Determine the (x, y) coordinate at the center of the cell enclosing the given text.  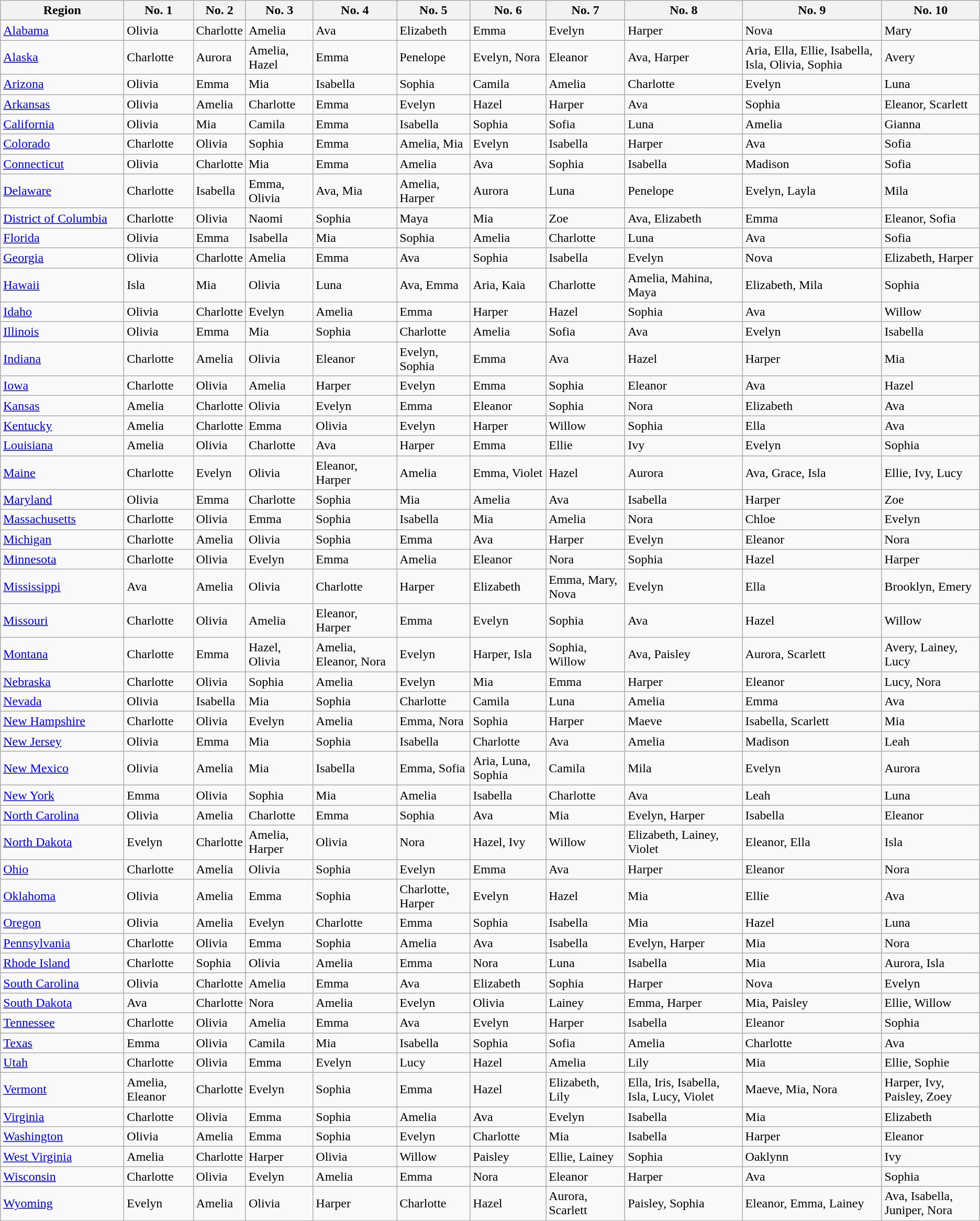
Elizabeth, Mila (812, 285)
Amelia, Hazel (279, 58)
Naomi (279, 218)
Kentucky (62, 426)
Harper, Isla (508, 654)
Ava, Harper (684, 58)
Texas (62, 1042)
No. 4 (355, 10)
Aurora, Isla (931, 963)
Harper, Ivy, Paisley, Zoey (931, 1090)
Aria, Ella, Ellie, Isabella, Isla, Olivia, Sophia (812, 58)
South Dakota (62, 1003)
Oklahoma (62, 896)
Florida (62, 238)
Emma, Harper (684, 1003)
Tennessee (62, 1023)
Brooklyn, Emery (931, 586)
New Mexico (62, 769)
Montana (62, 654)
Pennsylvania (62, 943)
No. 6 (508, 10)
Rhode Island (62, 963)
Missouri (62, 620)
Chloe (812, 519)
Ava, Isabella, Juniper, Nora (931, 1203)
Gianna (931, 124)
South Carolina (62, 983)
Wisconsin (62, 1176)
Amelia, Mahina, Maya (684, 285)
Mia, Paisley (812, 1003)
Region (62, 10)
Amelia, Eleanor (159, 1090)
Hazel, Olivia (279, 654)
Hazel, Ivy (508, 842)
Alaska (62, 58)
Eleanor, Scarlett (931, 104)
Ava, Mia (355, 191)
Washington (62, 1137)
Vermont (62, 1090)
Mississippi (62, 586)
Isabella, Scarlett (812, 722)
Ava, Emma (433, 285)
Sophia, Willow (585, 654)
Ella, Iris, Isabella, Isla, Lucy, Violet (684, 1090)
Lainey (585, 1003)
Mary (931, 30)
Amelia, Mia (433, 144)
Oaklynn (812, 1157)
Maine (62, 472)
Paisley (508, 1157)
No. 1 (159, 10)
Eleanor, Ella (812, 842)
Iowa (62, 386)
Illinois (62, 332)
Evelyn, Nora (508, 58)
Emma, Violet (508, 472)
Georgia (62, 258)
Idaho (62, 312)
Lucy (433, 1063)
Elizabeth, Harper (931, 258)
Eleanor, Sofia (931, 218)
No. 10 (931, 10)
Nevada (62, 702)
Delaware (62, 191)
North Dakota (62, 842)
Maeve, Mia, Nora (812, 1090)
Oregon (62, 923)
Ohio (62, 869)
Evelyn, Sophia (433, 359)
Avery, Lainey, Lucy (931, 654)
Ellie, Lainey (585, 1157)
Ellie, Ivy, Lucy (931, 472)
New York (62, 795)
Wyoming (62, 1203)
No. 7 (585, 10)
Emma, Sofia (433, 769)
Maeve (684, 722)
No. 2 (219, 10)
Avery (931, 58)
Emma, Nora (433, 722)
Lily (684, 1063)
Michigan (62, 539)
Lucy, Nora (931, 681)
Amelia, Eleanor, Nora (355, 654)
Emma, Mary, Nova (585, 586)
Indiana (62, 359)
Utah (62, 1063)
District of Columbia (62, 218)
North Carolina (62, 815)
Elizabeth, Lainey, Violet (684, 842)
California (62, 124)
Ava, Elizabeth (684, 218)
Emma, Olivia (279, 191)
No. 5 (433, 10)
Ava, Grace, Isla (812, 472)
Paisley, Sophia (684, 1203)
Charlotte, Harper (433, 896)
Ellie, Willow (931, 1003)
Massachusetts (62, 519)
Louisiana (62, 446)
Kansas (62, 406)
Minnesota (62, 559)
Aria, Kaia (508, 285)
Alabama (62, 30)
New Hampshire (62, 722)
Maya (433, 218)
Maryland (62, 500)
Connecticut (62, 164)
Arkansas (62, 104)
Ava, Paisley (684, 654)
Arizona (62, 84)
Virginia (62, 1117)
Ellie, Sophie (931, 1063)
No. 3 (279, 10)
Elizabeth, Lily (585, 1090)
Aria, Luna, Sophia (508, 769)
Eleanor, Emma, Lainey (812, 1203)
New Jersey (62, 741)
No. 8 (684, 10)
Nebraska (62, 681)
Evelyn, Layla (812, 191)
Hawaii (62, 285)
West Virginia (62, 1157)
No. 9 (812, 10)
Colorado (62, 144)
